Locate the cell with the specified text and output its [X, Y] center coordinate. 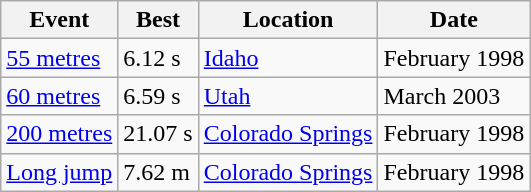
Event [60, 20]
Date [454, 20]
Utah [288, 96]
Idaho [288, 58]
7.62 m [158, 172]
60 metres [60, 96]
Best [158, 20]
Long jump [60, 172]
March 2003 [454, 96]
55 metres [60, 58]
200 metres [60, 134]
6.12 s [158, 58]
6.59 s [158, 96]
Location [288, 20]
21.07 s [158, 134]
